Extract the (X, Y) coordinate from the center of the cell holding the provided text.  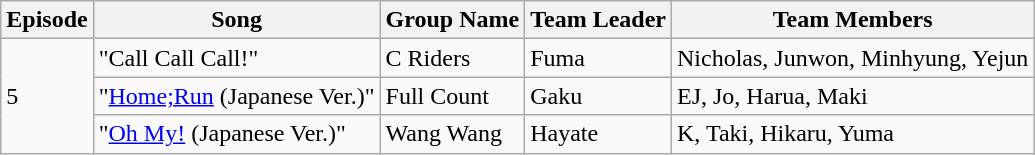
Gaku (598, 96)
Hayate (598, 134)
Team Leader (598, 20)
Group Name (452, 20)
Nicholas, Junwon, Minhyung, Yejun (852, 58)
"Call Call Call!" (236, 58)
EJ, Jo, Harua, Maki (852, 96)
Full Count (452, 96)
5 (47, 96)
K, Taki, Hikaru, Yuma (852, 134)
Fuma (598, 58)
C Riders (452, 58)
"Oh My! (Japanese Ver.)" (236, 134)
"Home;Run (Japanese Ver.)" (236, 96)
Wang Wang (452, 134)
Episode (47, 20)
Team Members (852, 20)
Song (236, 20)
